Search for the cell housing the specified text and yield its (x, y) center coordinate. 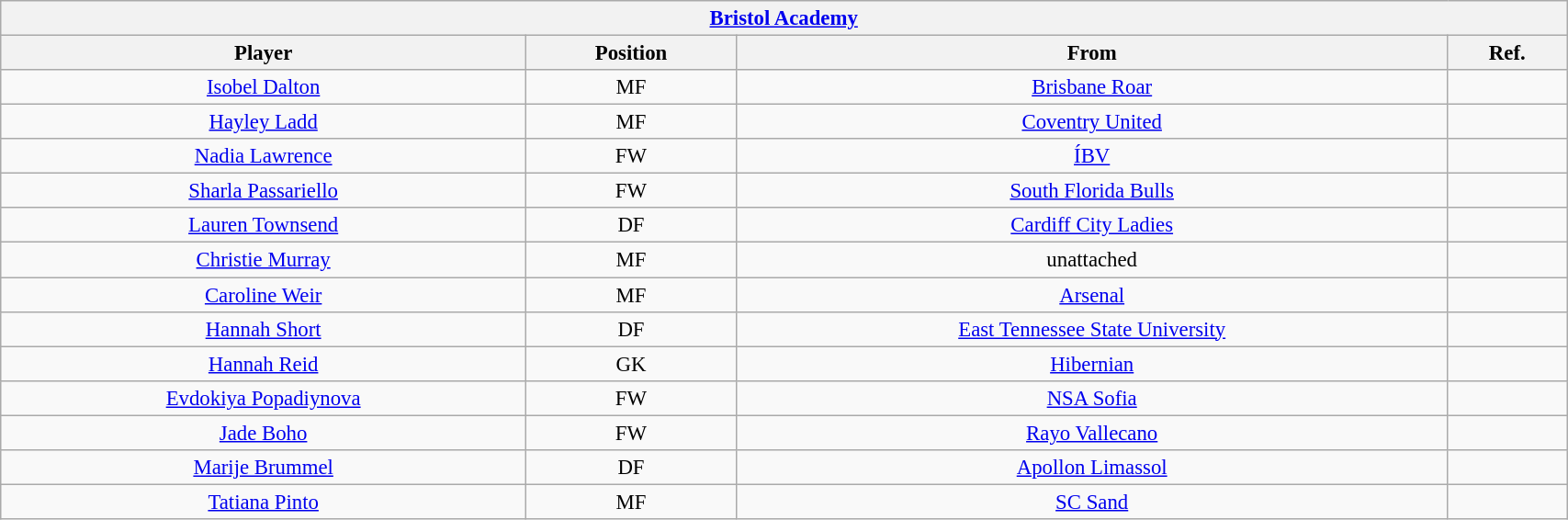
Brisbane Roar (1091, 87)
Hayley Ladd (264, 122)
Hannah Reid (264, 364)
Hibernian (1091, 364)
Hannah Short (264, 329)
Arsenal (1091, 295)
Apollon Limassol (1091, 468)
Ref. (1507, 53)
Sharla Passariello (264, 191)
Bristol Academy (784, 18)
Jade Boho (264, 433)
Cardiff City Ladies (1091, 225)
SC Sand (1091, 502)
Tatiana Pinto (264, 502)
Coventry United (1091, 122)
Isobel Dalton (264, 87)
Caroline Weir (264, 295)
Lauren Townsend (264, 225)
Christie Murray (264, 260)
ÍBV (1091, 156)
From (1091, 53)
unattached (1091, 260)
East Tennessee State University (1091, 329)
Player (264, 53)
NSA Sofia (1091, 398)
GK (632, 364)
Marije Brummel (264, 468)
South Florida Bulls (1091, 191)
Rayo Vallecano (1091, 433)
Nadia Lawrence (264, 156)
Evdokiya Popadiynova (264, 398)
Position (632, 53)
